Output the (X, Y) coordinate of the center of the cell containing the given text.  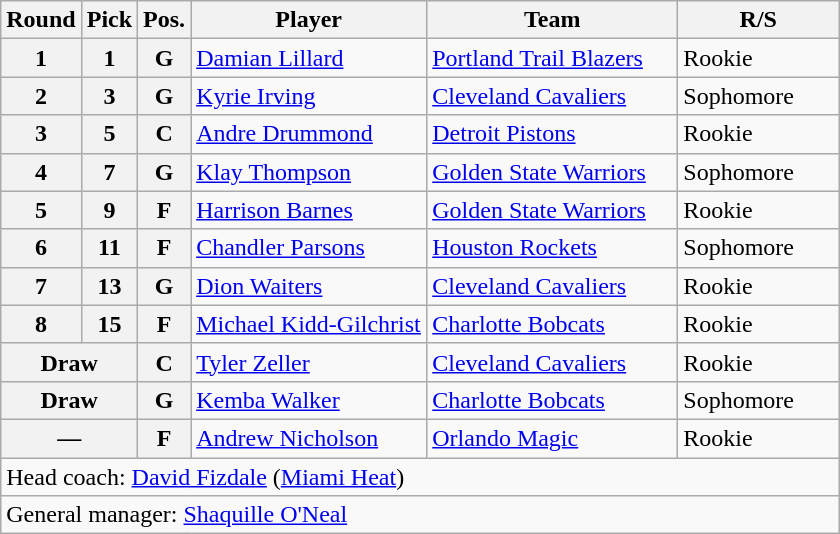
Damian Lillard (309, 58)
Player (309, 20)
Michael Kidd-Gilchrist (309, 324)
2 (41, 96)
13 (109, 286)
Dion Waiters (309, 286)
Kemba Walker (309, 400)
8 (41, 324)
6 (41, 248)
Head coach: David Fizdale (Miami Heat) (420, 477)
Andre Drummond (309, 134)
— (70, 438)
Portland Trail Blazers (552, 58)
Detroit Pistons (552, 134)
Andrew Nicholson (309, 438)
Team (552, 20)
Harrison Barnes (309, 210)
11 (109, 248)
9 (109, 210)
Chandler Parsons (309, 248)
Klay Thompson (309, 172)
15 (109, 324)
Round (41, 20)
Kyrie Irving (309, 96)
Orlando Magic (552, 438)
Pick (109, 20)
Tyler Zeller (309, 362)
Houston Rockets (552, 248)
4 (41, 172)
Pos. (164, 20)
R/S (758, 20)
General manager: Shaquille O'Neal (420, 515)
